Capture the cell that displays the provided text and extract its (x, y) central coordinate. 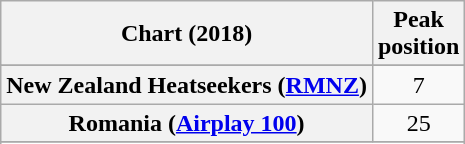
25 (418, 123)
Romania (Airplay 100) (187, 123)
New Zealand Heatseekers (RMNZ) (187, 85)
Chart (2018) (187, 34)
Peakposition (418, 34)
7 (418, 85)
